Return the (x, y) coordinate for the center point of the cell that contains the specified text.  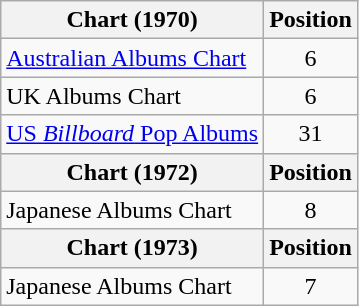
US Billboard Pop Albums (132, 134)
UK Albums Chart (132, 96)
Chart (1972) (132, 172)
Australian Albums Chart (132, 58)
31 (311, 134)
7 (311, 286)
Chart (1973) (132, 248)
Chart (1970) (132, 20)
8 (311, 210)
